Output the (x, y) coordinate of the center of the cell containing the given text.  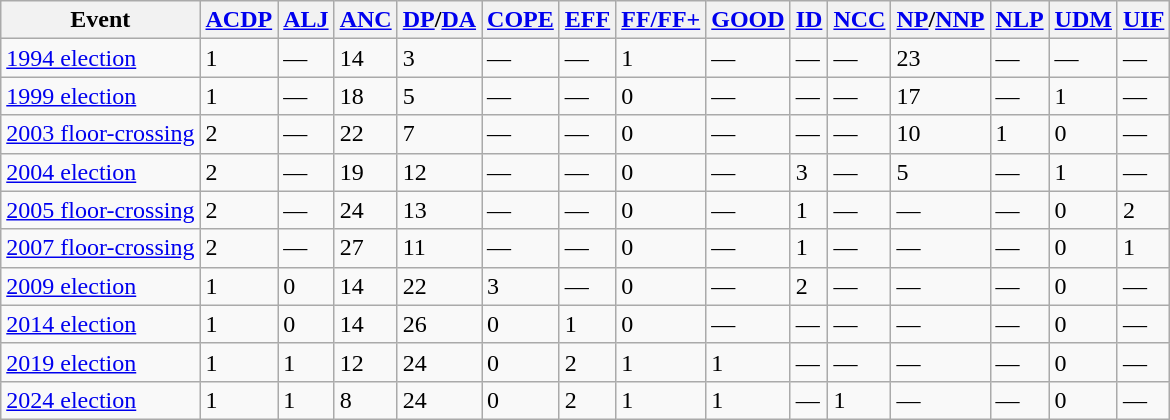
UDM (1083, 20)
1994 election (100, 58)
GOOD (748, 20)
8 (366, 400)
Event (100, 20)
NP/NNP (940, 20)
18 (366, 96)
26 (439, 324)
2014 election (100, 324)
ANC (366, 20)
17 (940, 96)
23 (940, 58)
ALJ (306, 20)
UIF (1143, 20)
ACDP (239, 20)
2024 election (100, 400)
DP/DA (439, 20)
2007 floor-crossing (100, 248)
2019 election (100, 362)
FF/FF+ (661, 20)
NLP (1020, 20)
13 (439, 210)
1999 election (100, 96)
2009 election (100, 286)
19 (366, 172)
2004 election (100, 172)
2005 floor-crossing (100, 210)
2003 floor-crossing (100, 134)
27 (366, 248)
10 (940, 134)
7 (439, 134)
COPE (521, 20)
NCC (860, 20)
EFF (587, 20)
ID (809, 20)
11 (439, 248)
